For the text-containing cell, return its midpoint in [X, Y] coordinate format. 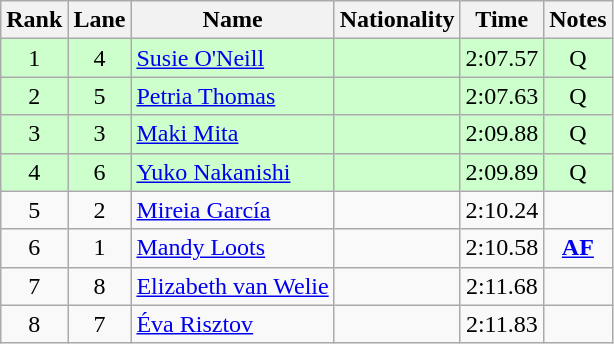
Elizabeth van Welie [232, 286]
Éva Risztov [232, 324]
Mireia García [232, 210]
Susie O'Neill [232, 58]
Nationality [397, 20]
Petria Thomas [232, 96]
2:07.63 [502, 96]
Yuko Nakanishi [232, 172]
Maki Mita [232, 134]
Lane [100, 20]
2:09.89 [502, 172]
Name [232, 20]
2:09.88 [502, 134]
2:10.58 [502, 248]
Mandy Loots [232, 248]
2:10.24 [502, 210]
AF [578, 248]
Time [502, 20]
2:07.57 [502, 58]
Rank [34, 20]
2:11.68 [502, 286]
Notes [578, 20]
2:11.83 [502, 324]
